Detect which cell encompasses the target text, then output its [X, Y] center coordinate. 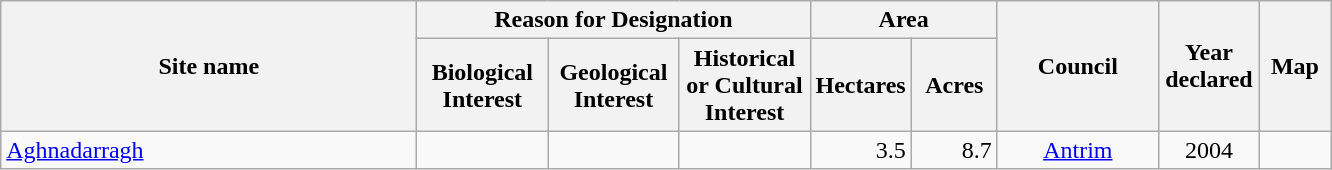
Hectares [860, 85]
Council [1078, 66]
Area [904, 20]
Reason for Designation [614, 20]
3.5 [860, 150]
2004 [1208, 150]
Antrim [1078, 150]
Biological Interest [482, 85]
Historical or Cultural Interest [744, 85]
Geological Interest [614, 85]
Acres [954, 85]
Year declared [1208, 66]
Map [1294, 66]
Aghnadarragh [209, 150]
Site name [209, 66]
8.7 [954, 150]
